Locate the cell with the specified text and output its (X, Y) center coordinate. 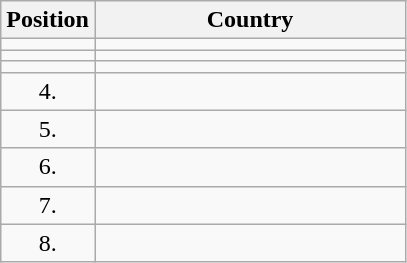
8. (48, 243)
Country (250, 20)
6. (48, 167)
4. (48, 91)
7. (48, 205)
Position (48, 20)
5. (48, 129)
